Output the [X, Y] coordinate of the center of the cell containing the given text.  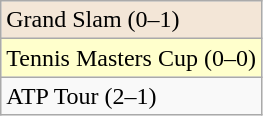
ATP Tour (2–1) [132, 96]
Grand Slam (0–1) [132, 20]
Tennis Masters Cup (0–0) [132, 58]
